Determine the (X, Y) coordinate at the center of the cell enclosing the given text.  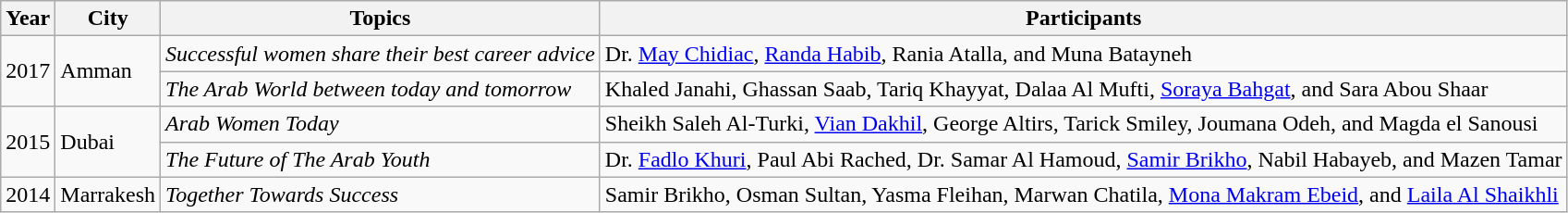
Dr. Fadlo Khuri, Paul Abi Rached, Dr. Samar Al Hamoud, Samir Brikho, Nabil Habayeb, and Mazen Tamar (1083, 159)
The Arab World between today and tomorrow (381, 89)
Participants (1083, 19)
The Future of The Arab Youth (381, 159)
Marrakesh (108, 194)
Successful women share their best career advice (381, 54)
Topics (381, 19)
Year (28, 19)
City (108, 19)
Dr. May Chidiac, Randa Habib, Rania Atalla, and Muna Batayneh (1083, 54)
2015 (28, 142)
Sheikh Saleh Al-Turki, Vian Dakhil, George Altirs, Tarick Smiley, Joumana Odeh, and Magda el Sanousi (1083, 124)
Khaled Janahi, Ghassan Saab, Tariq Khayyat, Dalaa Al Mufti, Soraya Bahgat, and Sara Abou Shaar (1083, 89)
Arab Women Today (381, 124)
Dubai (108, 142)
Samir Brikho, Osman Sultan, Yasma Fleihan, Marwan Chatila, Mona Makram Ebeid, and Laila Al Shaikhli (1083, 194)
2014 (28, 194)
Together Towards Success (381, 194)
2017 (28, 71)
Amman (108, 71)
